Capture the cell that displays the provided text and extract its [x, y] central coordinate. 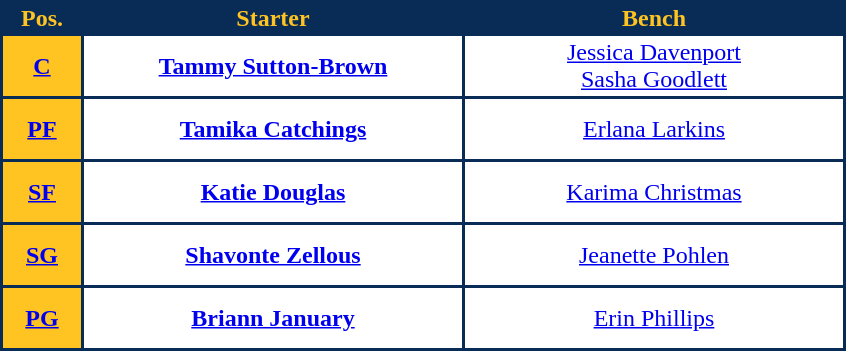
Jeanette Pohlen [654, 255]
Erin Phillips [654, 318]
Jessica DavenportSasha Goodlett [654, 66]
Tammy Sutton-Brown [273, 66]
Karima Christmas [654, 192]
Shavonte Zellous [273, 255]
Katie Douglas [273, 192]
PF [42, 129]
Erlana Larkins [654, 129]
SG [42, 255]
SF [42, 192]
Starter [273, 18]
PG [42, 318]
Briann January [273, 318]
Pos. [42, 18]
Tamika Catchings [273, 129]
Bench [654, 18]
C [42, 66]
